Return the (x, y) coordinate for the center point of the cell that contains the specified text.  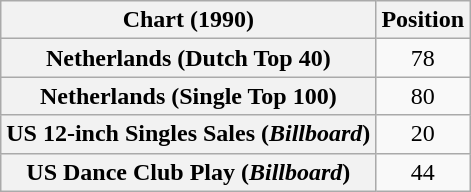
44 (423, 172)
78 (423, 58)
US Dance Club Play (Billboard) (188, 172)
Netherlands (Single Top 100) (188, 96)
Position (423, 20)
80 (423, 96)
Chart (1990) (188, 20)
20 (423, 134)
US 12-inch Singles Sales (Billboard) (188, 134)
Netherlands (Dutch Top 40) (188, 58)
